Provide the (X, Y) coordinate of the cell's center where the given text is located.  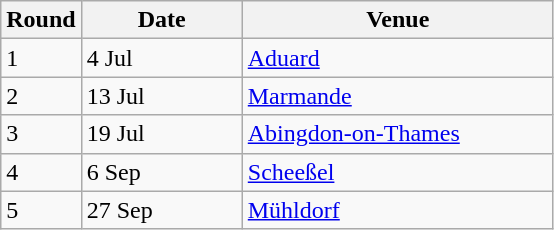
19 Jul (162, 134)
Round (41, 20)
3 (41, 134)
Mühldorf (398, 210)
2 (41, 96)
1 (41, 58)
13 Jul (162, 96)
Date (162, 20)
4 (41, 172)
27 Sep (162, 210)
Marmande (398, 96)
Scheeßel (398, 172)
4 Jul (162, 58)
5 (41, 210)
Aduard (398, 58)
Abingdon-on-Thames (398, 134)
6 Sep (162, 172)
Venue (398, 20)
